Extract the (x, y) coordinate from the center of the cell holding the provided text.  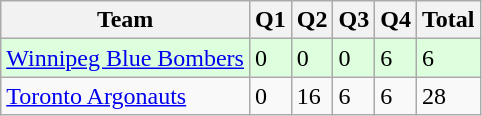
Q2 (312, 20)
Q4 (396, 20)
Toronto Argonauts (126, 96)
Q1 (270, 20)
28 (448, 96)
Q3 (354, 20)
Team (126, 20)
Winnipeg Blue Bombers (126, 58)
Total (448, 20)
16 (312, 96)
